From the cell containing the given text, extract its center point as [x, y] coordinate. 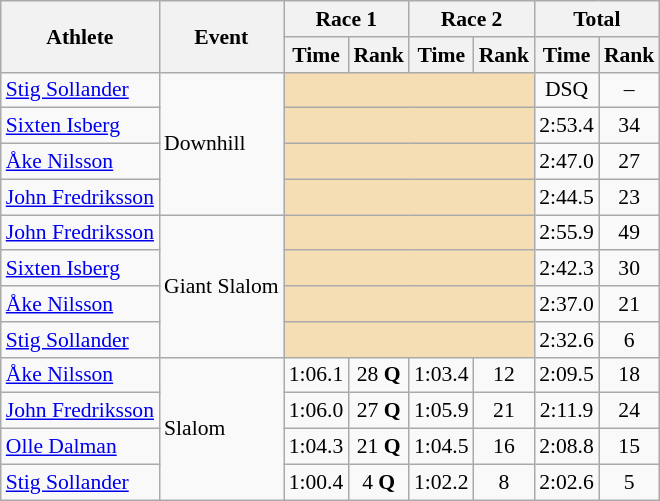
1:00.4 [316, 482]
34 [630, 126]
2:09.5 [566, 375]
2:42.3 [566, 269]
2:02.6 [566, 482]
2:55.9 [566, 233]
8 [504, 482]
1:04.5 [442, 447]
– [630, 90]
2:37.0 [566, 304]
27 Q [378, 411]
21 Q [378, 447]
30 [630, 269]
27 [630, 162]
1:06.1 [316, 375]
1:02.2 [442, 482]
1:04.3 [316, 447]
1:06.0 [316, 411]
24 [630, 411]
Race 1 [346, 19]
15 [630, 447]
1:03.4 [442, 375]
18 [630, 375]
1:05.9 [442, 411]
12 [504, 375]
Downhill [222, 143]
Giant Slalom [222, 286]
2:08.8 [566, 447]
2:47.0 [566, 162]
Athlete [80, 36]
2:11.9 [566, 411]
6 [630, 340]
16 [504, 447]
Slalom [222, 428]
Total [596, 19]
Olle Dalman [80, 447]
4 Q [378, 482]
2:44.5 [566, 197]
2:32.6 [566, 340]
23 [630, 197]
Race 2 [472, 19]
49 [630, 233]
Event [222, 36]
2:53.4 [566, 126]
28 Q [378, 375]
5 [630, 482]
DSQ [566, 90]
